Extract the [X, Y] coordinate from the center of the cell holding the provided text.  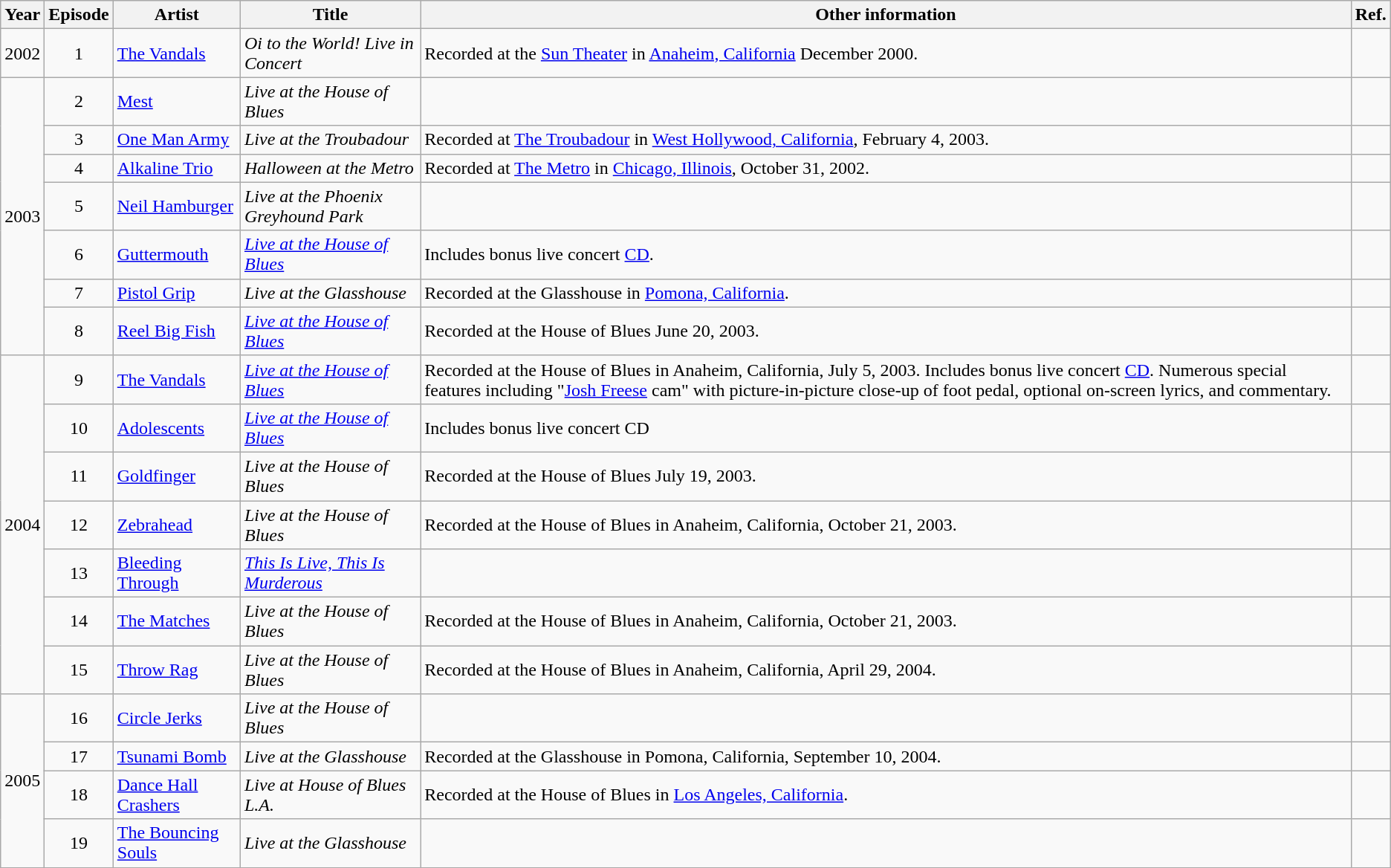
Reel Big Fish [177, 331]
Ref. [1370, 15]
8 [79, 331]
Circle Jerks [177, 718]
Alkaline Trio [177, 168]
Neil Hamburger [177, 207]
16 [79, 718]
Halloween at the Metro [330, 168]
5 [79, 207]
Dance Hall Crashers [177, 795]
11 [79, 476]
Recorded at the Glasshouse in Pomona, California. [886, 293]
Pistol Grip [177, 293]
This Is Live, This Is Murderous [330, 574]
Adolescents [177, 428]
Recorded at the House of Blues June 20, 2003. [886, 331]
Title [330, 15]
Live at House of Blues L.A. [330, 795]
15 [79, 670]
13 [79, 574]
17 [79, 757]
1 [79, 54]
Artist [177, 15]
Oi to the World! Live in Concert [330, 54]
2002 [22, 54]
Tsunami Bomb [177, 757]
Recorded at The Troubadour in West Hollywood, California, February 4, 2003. [886, 140]
7 [79, 293]
2003 [22, 216]
The Bouncing Souls [177, 843]
2004 [22, 525]
Includes bonus live concert CD. [886, 254]
2005 [22, 780]
9 [79, 379]
Throw Rag [177, 670]
2 [79, 101]
Year [22, 15]
Mest [177, 101]
Guttermouth [177, 254]
Recorded at the House of Blues in Los Angeles, California. [886, 795]
Other information [886, 15]
Recorded at the Glasshouse in Pomona, California, September 10, 2004. [886, 757]
Live at the Phoenix Greyhound Park [330, 207]
Recorded at the House of Blues in Anaheim, California, April 29, 2004. [886, 670]
6 [79, 254]
14 [79, 621]
18 [79, 795]
Episode [79, 15]
Recorded at the House of Blues July 19, 2003. [886, 476]
Live at the Troubadour [330, 140]
The Matches [177, 621]
12 [79, 525]
Zebrahead [177, 525]
Includes bonus live concert CD [886, 428]
One Man Army [177, 140]
3 [79, 140]
Goldfinger [177, 476]
10 [79, 428]
Recorded at the Sun Theater in Anaheim, California December 2000. [886, 54]
Bleeding Through [177, 574]
19 [79, 843]
Recorded at The Metro in Chicago, Illinois, October 31, 2002. [886, 168]
4 [79, 168]
